Pinpoint the cell where the given text exists, returning its [X, Y] midpoint coordinate. 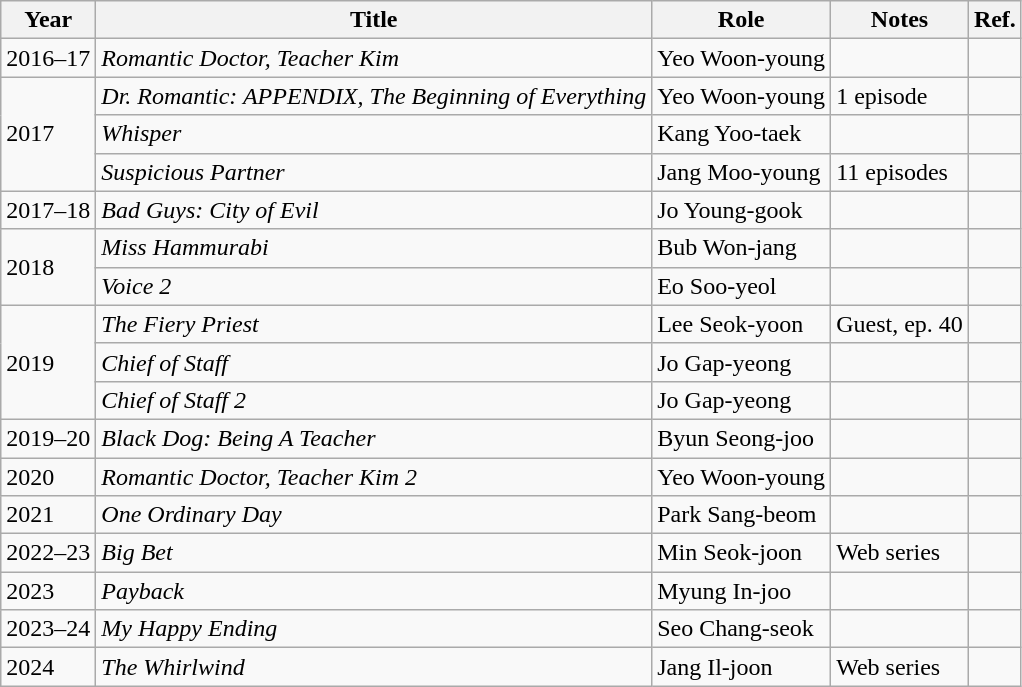
Byun Seong-joo [742, 438]
Dr. Romantic: APPENDIX, The Beginning of Everything [374, 96]
Voice 2 [374, 286]
Jo Young-gook [742, 210]
2018 [48, 267]
2023 [48, 591]
Big Bet [374, 553]
Year [48, 20]
Eo Soo-yeol [742, 286]
2019 [48, 362]
2016–17 [48, 58]
Min Seok-joon [742, 553]
Romantic Doctor, Teacher Kim [374, 58]
11 episodes [900, 172]
2024 [48, 667]
The Fiery Priest [374, 324]
Lee Seok-yoon [742, 324]
2017–18 [48, 210]
Seo Chang-seok [742, 629]
2020 [48, 477]
Chief of Staff 2 [374, 400]
2019–20 [48, 438]
Ref. [994, 20]
2021 [48, 515]
Jang Il-joon [742, 667]
2017 [48, 134]
Bub Won-jang [742, 248]
Role [742, 20]
The Whirlwind [374, 667]
2023–24 [48, 629]
Suspicious Partner [374, 172]
Park Sang-beom [742, 515]
2022–23 [48, 553]
Kang Yoo-taek [742, 134]
One Ordinary Day [374, 515]
Whisper [374, 134]
My Happy Ending [374, 629]
Notes [900, 20]
Myung In-joo [742, 591]
Bad Guys: City of Evil [374, 210]
Guest, ep. 40 [900, 324]
Jang Moo-young [742, 172]
1 episode [900, 96]
Miss Hammurabi [374, 248]
Romantic Doctor, Teacher Kim 2 [374, 477]
Chief of Staff [374, 362]
Payback [374, 591]
Title [374, 20]
Black Dog: Being A Teacher [374, 438]
